Return [x, y] of the center of cell containing provided text 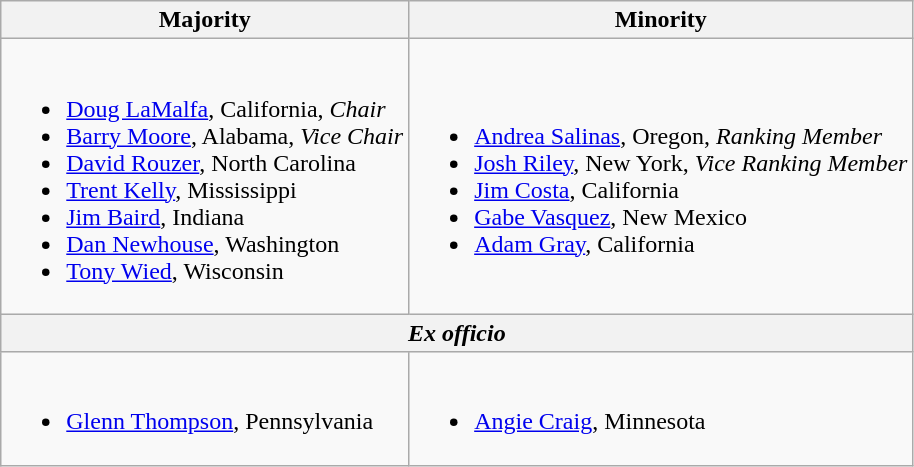
Majority [205, 20]
Angie Craig, Minnesota [661, 408]
Glenn Thompson, Pennsylvania [205, 408]
Minority [661, 20]
Andrea Salinas, Oregon, Ranking MemberJosh Riley, New York, Vice Ranking MemberJim Costa, CaliforniaGabe Vasquez, New MexicoAdam Gray, California [661, 176]
Ex officio [457, 333]
